Locate the cell with the specified text and output its (X, Y) center coordinate. 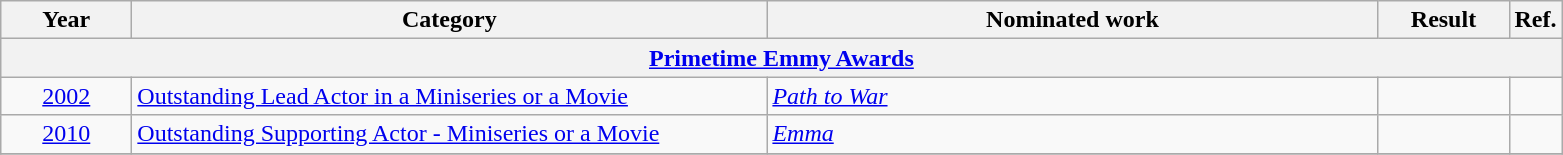
Ref. (1536, 20)
Category (450, 20)
2002 (66, 96)
Outstanding Supporting Actor - Miniseries or a Movie (450, 134)
Path to War (1072, 96)
Result (1444, 20)
Nominated work (1072, 20)
Outstanding Lead Actor in a Miniseries or a Movie (450, 96)
2010 (66, 134)
Emma (1072, 134)
Primetime Emmy Awards (782, 58)
Year (66, 20)
